Detect which cell encompasses the target text, then output its (X, Y) center coordinate. 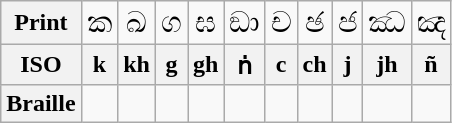
ඛ (137, 23)
ච (281, 23)
jh (388, 65)
gh (206, 65)
ñ (431, 65)
ඤ (431, 23)
ග (171, 23)
kh (137, 65)
Print (41, 23)
ඞා (244, 23)
ක (100, 23)
ISO (41, 65)
ඡ (314, 23)
g (171, 65)
ṅ (244, 65)
ඣ (388, 23)
j (348, 65)
c (281, 65)
ඝ (206, 23)
ch (314, 65)
ජ (348, 23)
Braille (41, 103)
k (100, 65)
